Output the (x, y) coordinate of the center of the cell containing the given text.  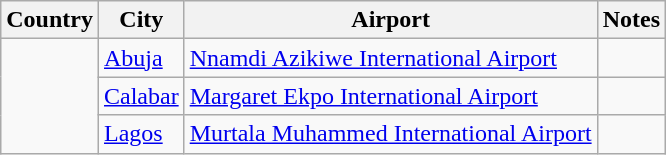
Nnamdi Azikiwe International Airport (390, 58)
Margaret Ekpo International Airport (390, 96)
Calabar (141, 96)
City (141, 20)
Airport (390, 20)
Lagos (141, 134)
Country (50, 20)
Murtala Muhammed International Airport (390, 134)
Notes (631, 20)
Abuja (141, 58)
